Extract the [x, y] coordinate from the center of the cell holding the provided text.  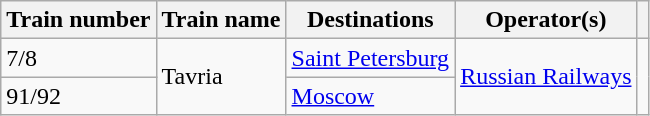
Train number [78, 20]
Moscow [370, 96]
Saint Petersburg [370, 58]
Tavria [221, 77]
Train name [221, 20]
Destinations [370, 20]
91/92 [78, 96]
7/8 [78, 58]
Russian Railways [546, 77]
Operator(s) [546, 20]
